For the text-containing cell, return its midpoint in [X, Y] coordinate format. 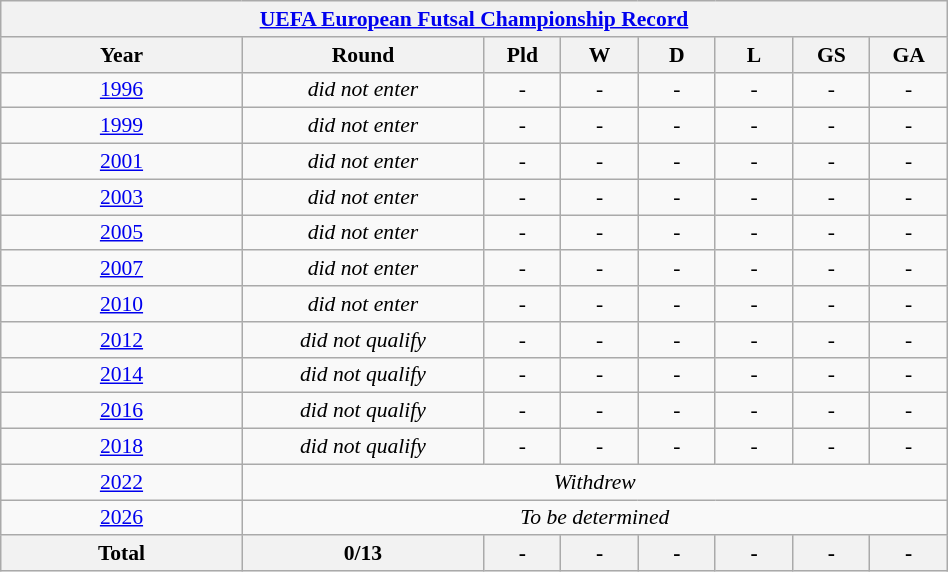
L [754, 55]
To be determined [594, 518]
1999 [122, 126]
Pld [522, 55]
2010 [122, 304]
2012 [122, 340]
GA [908, 55]
2003 [122, 197]
1996 [122, 90]
2014 [122, 375]
GS [832, 55]
2016 [122, 411]
0/13 [362, 554]
D [676, 55]
Year [122, 55]
2026 [122, 518]
UEFA European Futsal Championship Record [474, 19]
2007 [122, 269]
2005 [122, 233]
Withdrew [594, 482]
Total [122, 554]
2001 [122, 162]
Round [362, 55]
2018 [122, 447]
W [600, 55]
2022 [122, 482]
